Scan for the cell matching the given text and deliver its [x, y] coordinate at center. 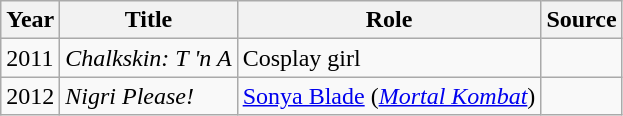
Source [582, 20]
Chalkskin: T 'n A [148, 58]
Cosplay girl [389, 58]
2012 [30, 96]
Role [389, 20]
Sonya Blade (Mortal Kombat) [389, 96]
2011 [30, 58]
Year [30, 20]
Nigri Please! [148, 96]
Title [148, 20]
